Provide the (x, y) coordinate of the cell's center where the given text is located.  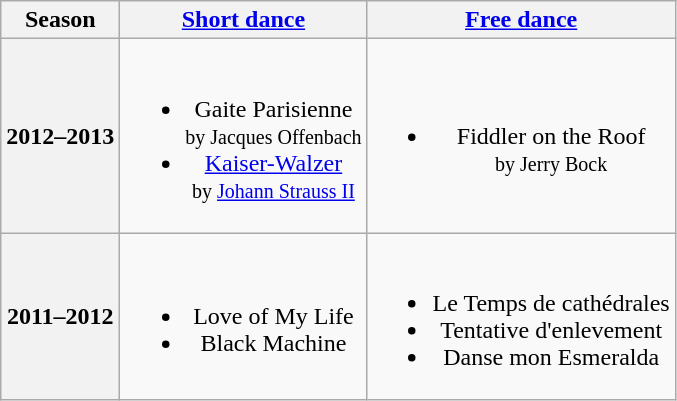
Short dance (244, 20)
Le Temps de cathédralesTentative d'enlevementDanse mon Esmeralda (521, 316)
Free dance (521, 20)
Season (60, 20)
Fiddler on the Roof by Jerry Bock (521, 136)
Gaite Parisienne by Jacques Offenbach Kaiser-Walzer by Johann Strauss II (244, 136)
2012–2013 (60, 136)
Love of My LifeBlack Machine (244, 316)
2011–2012 (60, 316)
